Return the (X, Y) coordinate for the center point of the cell that contains the specified text.  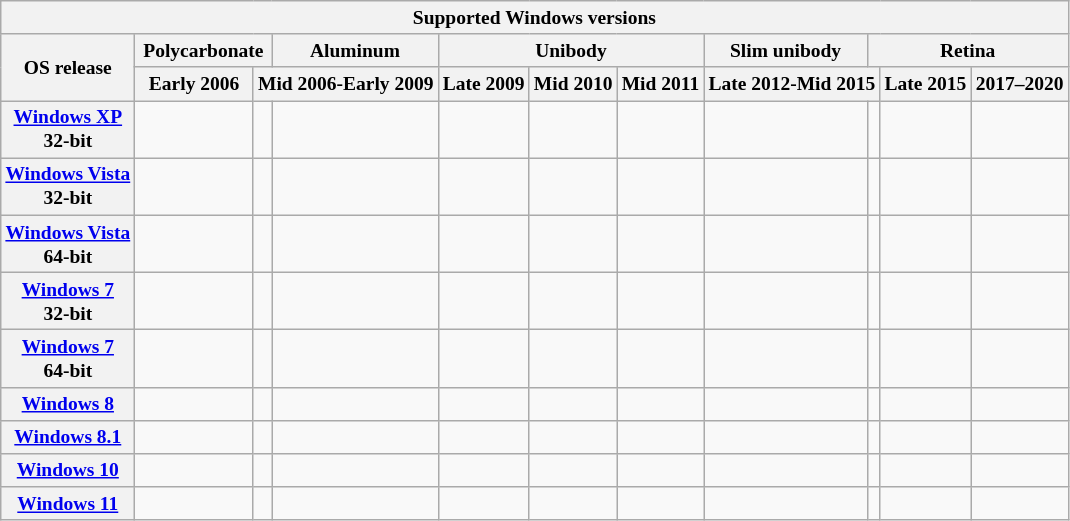
Late 2009 (484, 84)
Early 2006 (194, 84)
Mid 2011 (660, 84)
2017–2020 (1020, 84)
Mid 2010 (573, 84)
Windows 764-bit (68, 358)
Mid 2006-Early 2009 (346, 84)
Windows Vista64-bit (68, 244)
Supported Windows versions (534, 18)
Retina (968, 50)
Windows 8 (68, 404)
Late 2012-Mid 2015 (792, 84)
Windows Vista32-bit (68, 186)
Polycarbonate (204, 50)
Windows 732-bit (68, 300)
Late 2015 (926, 84)
Windows 10 (68, 470)
Windows 11 (68, 504)
Aluminum (355, 50)
OS release (68, 68)
Windows XP32-bit (68, 130)
Slim unibody (786, 50)
Unibody (571, 50)
Windows 8.1 (68, 436)
